Detect which cell encompasses the target text, then output its (x, y) center coordinate. 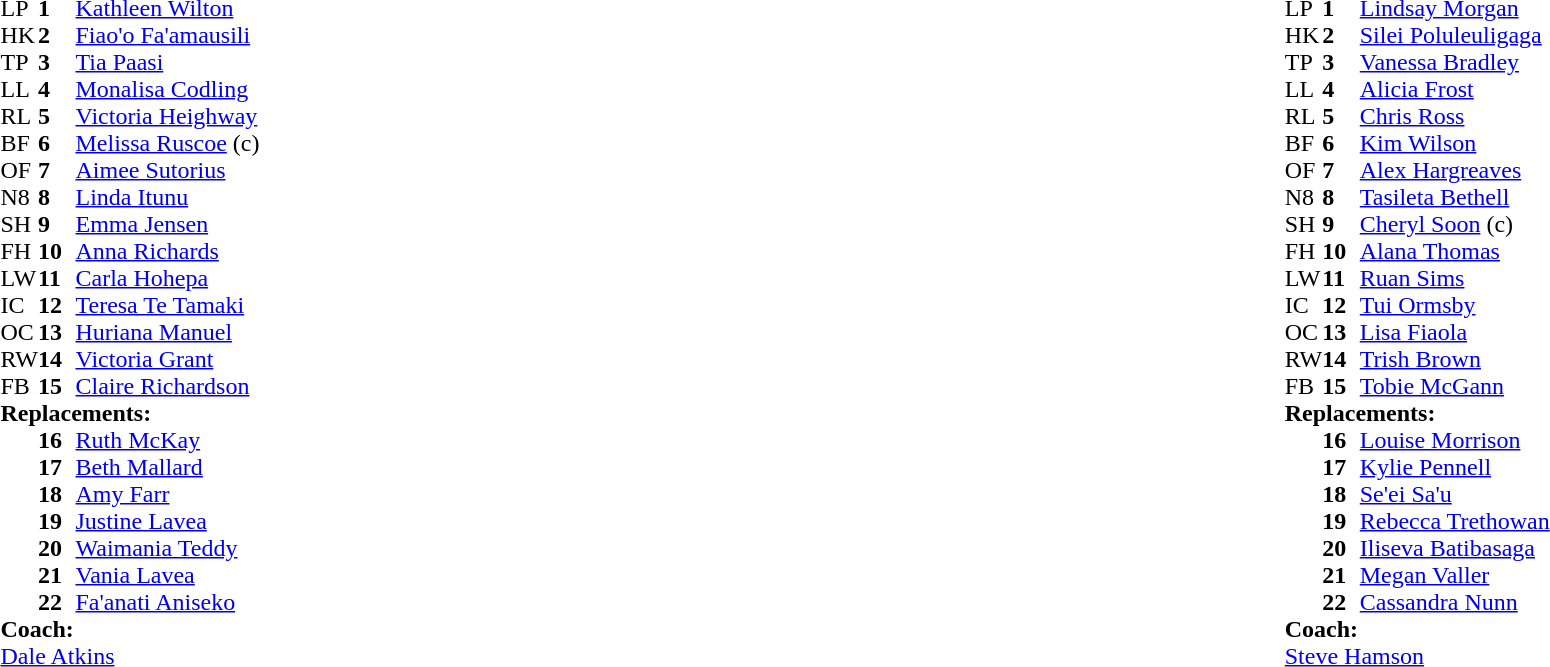
Se'ei Sa'u (1455, 494)
Anna Richards (168, 252)
Emma Jensen (168, 224)
Monalisa Codling (168, 90)
Aimee Sutorius (168, 170)
Alana Thomas (1455, 252)
Tasileta Bethell (1455, 198)
Victoria Grant (168, 360)
Iliseva Batibasaga (1455, 548)
Trish Brown (1455, 360)
Rebecca Trethowan (1455, 522)
Waimania Teddy (168, 548)
Tobie McGann (1455, 386)
Victoria Heighway (168, 116)
Vanessa Bradley (1455, 62)
Alex Hargreaves (1455, 170)
Chris Ross (1455, 116)
Ruan Sims (1455, 278)
Tui Ormsby (1455, 306)
Kylie Pennell (1455, 468)
Melissa Ruscoe (c) (168, 144)
Beth Mallard (168, 468)
Huriana Manuel (168, 332)
Silei Poluleuligaga (1455, 36)
Claire Richardson (168, 386)
Alicia Frost (1455, 90)
Teresa Te Tamaki (168, 306)
Justine Lavea (168, 522)
Amy Farr (168, 494)
Ruth McKay (168, 440)
Vania Lavea (168, 576)
Carla Hohepa (168, 278)
Cassandra Nunn (1455, 602)
Tia Paasi (168, 62)
Megan Valler (1455, 576)
Louise Morrison (1455, 440)
Kim Wilson (1455, 144)
Linda Itunu (168, 198)
Fa'anati Aniseko (168, 602)
Lisa Fiaola (1455, 332)
Cheryl Soon (c) (1455, 224)
Fiao'o Fa'amausili (168, 36)
